For the text-containing cell, return its midpoint in (X, Y) coordinate format. 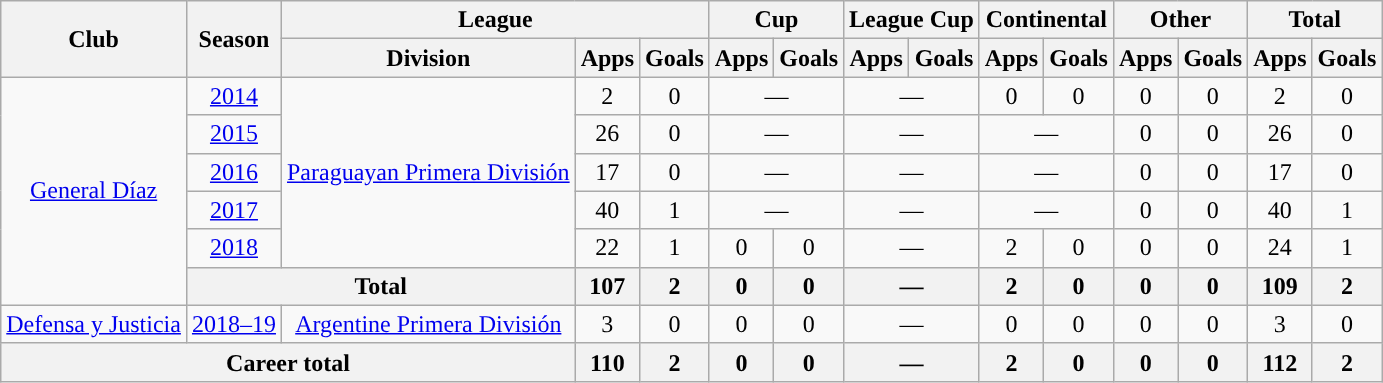
Continental (1046, 20)
General Díaz (94, 191)
Season (234, 39)
Career total (288, 362)
2014 (234, 96)
2015 (234, 134)
2018 (234, 248)
22 (607, 248)
110 (607, 362)
24 (1280, 248)
Defensa y Justicia (94, 324)
Argentine Primera División (428, 324)
109 (1280, 286)
2018–19 (234, 324)
Cup (776, 20)
Club (94, 39)
League Cup (912, 20)
107 (607, 286)
Other (1180, 20)
2016 (234, 172)
Paraguayan Primera División (428, 172)
League (495, 20)
112 (1280, 362)
2017 (234, 210)
Division (428, 58)
